Capture the cell that displays the provided text and extract its (X, Y) central coordinate. 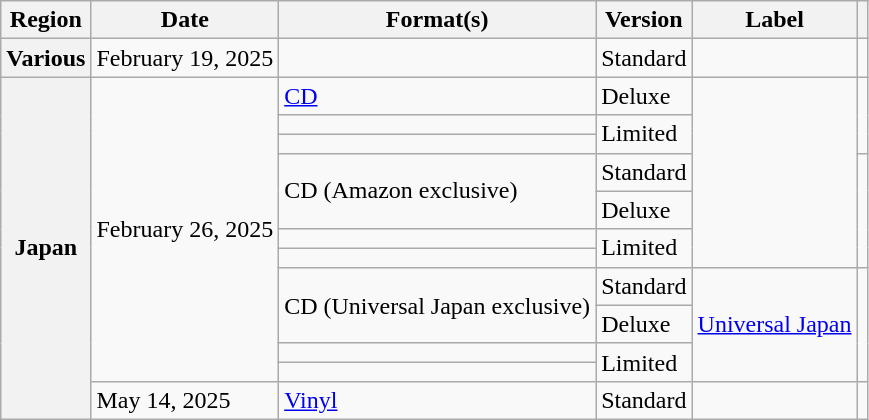
May 14, 2025 (185, 400)
Version (644, 20)
Universal Japan (774, 324)
Japan (46, 248)
Region (46, 20)
Date (185, 20)
February 19, 2025 (185, 58)
February 26, 2025 (185, 229)
CD (Universal Japan exclusive) (438, 305)
Vinyl (438, 400)
Various (46, 58)
Label (774, 20)
Format(s) (438, 20)
CD (Amazon exclusive) (438, 191)
CD (438, 96)
